Locate the cell with the specified text and output its [X, Y] center coordinate. 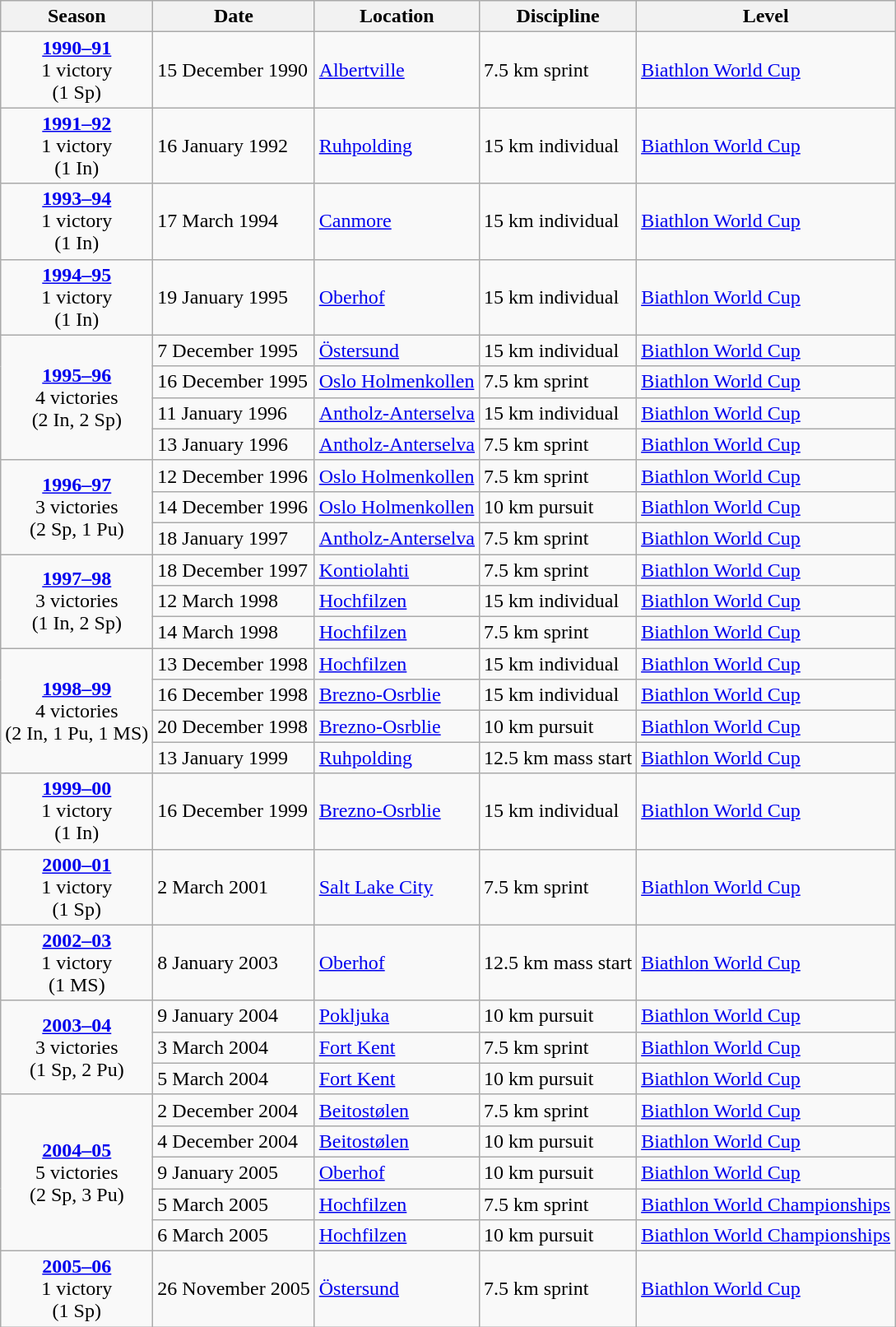
1999–00 1 victory (1 In) [77, 811]
Kontiolahti [397, 570]
13 December 1998 [234, 664]
Salt Lake City [397, 887]
1993–94 1 victory (1 In) [77, 221]
Pokljuka [397, 1016]
9 January 2004 [234, 1016]
12 December 1996 [234, 476]
26 November 2005 [234, 1289]
16 December 1995 [234, 382]
Date [234, 16]
15 December 1990 [234, 70]
5 March 2005 [234, 1204]
14 December 1996 [234, 507]
Canmore [397, 221]
2 December 2004 [234, 1110]
5 March 2004 [234, 1079]
20 December 1998 [234, 726]
Albertville [397, 70]
4 December 2004 [234, 1141]
13 January 1996 [234, 444]
3 March 2004 [234, 1047]
Discipline [558, 16]
9 January 2005 [234, 1172]
11 January 1996 [234, 413]
12 March 1998 [234, 601]
18 January 1997 [234, 538]
7 December 1995 [234, 350]
1996–97 3 victories (2 Sp, 1 Pu) [77, 507]
1997–98 3 victories (1 In, 2 Sp) [77, 601]
19 January 1995 [234, 297]
2 March 2001 [234, 887]
18 December 1997 [234, 570]
1994–95 1 victory (1 In) [77, 297]
17 March 1994 [234, 221]
2004–05 5 victories (2 Sp, 3 Pu) [77, 1172]
8 January 2003 [234, 963]
2000–01 1 victory (1 Sp) [77, 887]
2003–04 3 victories (1 Sp, 2 Pu) [77, 1047]
14 March 1998 [234, 633]
Season [77, 16]
Location [397, 16]
1991–92 1 victory (1 In) [77, 146]
1990–91 1 victory (1 Sp) [77, 70]
13 January 1999 [234, 758]
6 March 2005 [234, 1236]
1995–96 4 victories (2 In, 2 Sp) [77, 397]
2002–03 1 victory (1 MS) [77, 963]
2005–06 1 victory (1 Sp) [77, 1289]
1998–99 4 victories (2 In, 1 Pu, 1 MS) [77, 711]
16 December 1999 [234, 811]
16 January 1992 [234, 146]
Level [766, 16]
16 December 1998 [234, 695]
